Output the [X, Y] coordinate of the center of the cell containing the given text.  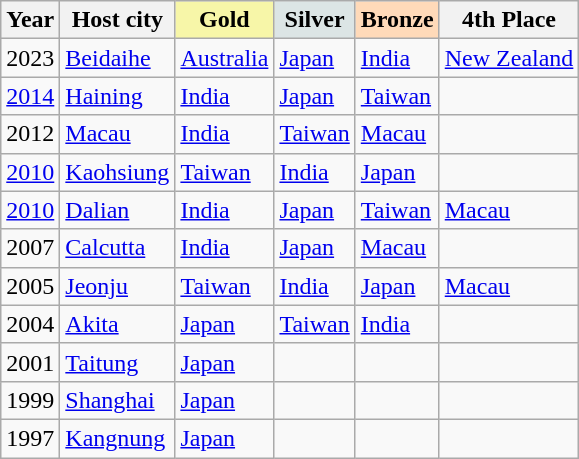
2014 [30, 96]
2023 [30, 58]
2012 [30, 134]
Bronze [397, 20]
Akita [118, 324]
Dalian [118, 210]
Kaohsiung [118, 172]
2005 [30, 286]
1997 [30, 438]
Jeonju [118, 286]
Shanghai [118, 400]
Calcutta [118, 248]
Taitung [118, 362]
Gold [224, 20]
2001 [30, 362]
1999 [30, 400]
New Zealand [509, 58]
2007 [30, 248]
Haining [118, 96]
Kangnung [118, 438]
4th Place [509, 20]
Host city [118, 20]
Silver [314, 20]
Year [30, 20]
Beidaihe [118, 58]
Australia [224, 58]
2004 [30, 324]
